Search for the cell housing the specified text and yield its [x, y] center coordinate. 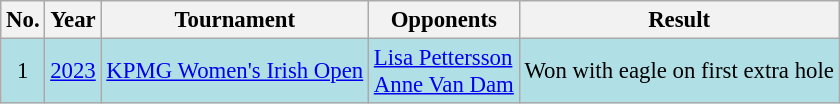
2023 [73, 72]
Year [73, 20]
1 [23, 72]
Tournament [234, 20]
Result [679, 20]
KPMG Women's Irish Open [234, 72]
Won with eagle on first extra hole [679, 72]
Lisa Pettersson Anne Van Dam [444, 72]
Opponents [444, 20]
No. [23, 20]
